Pinpoint the cell where the given text exists, returning its (X, Y) midpoint coordinate. 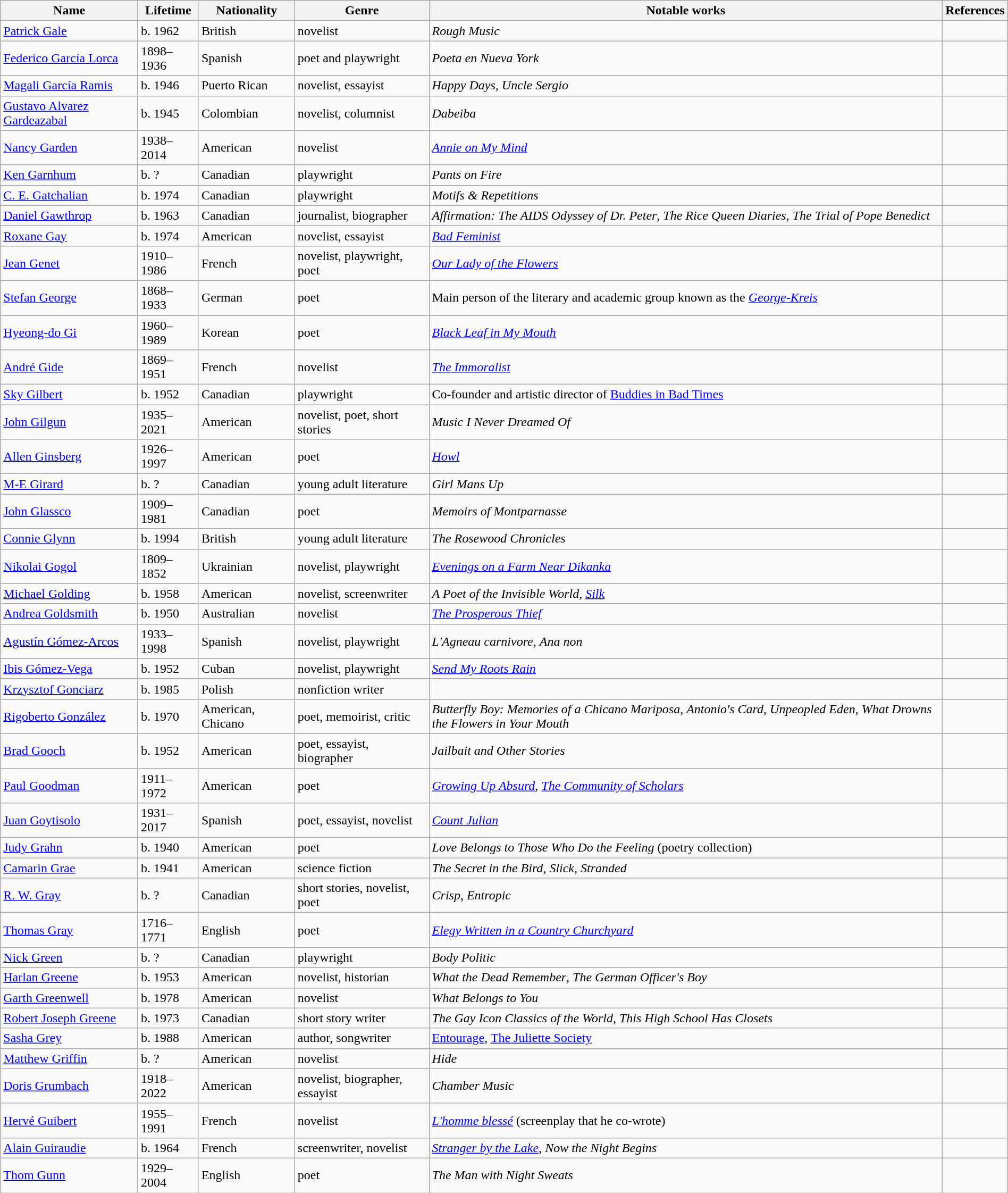
b. 1994 (168, 539)
Federico García Lorca (69, 59)
Robert Joseph Greene (69, 1018)
Garth Greenwell (69, 998)
1938–2014 (168, 148)
M-E Girard (69, 484)
Love Belongs to Those Who Do the Feeling (poetry collection) (686, 848)
Dabeiba (686, 113)
Our Lady of the Flowers (686, 263)
Growing Up Absurd, The Community of Scholars (686, 785)
Doris Grumbach (69, 1086)
Lifetime (168, 11)
Nick Green (69, 957)
b. 1962 (168, 31)
American, Chicano (247, 716)
Thom Gunn (69, 1175)
Harlan Greene (69, 978)
b. 1970 (168, 716)
Evenings on a Farm Near Dikanka (686, 566)
R. W. Gray (69, 896)
Butterfly Boy: Memories of a Chicano Mariposa, Antonio's Card, Unpeopled Eden, What Drowns the Flowers in Your Mouth (686, 716)
Hyeong-do Gi (69, 332)
short story writer (362, 1018)
b. 1945 (168, 113)
What the Dead Remember, The German Officer's Boy (686, 978)
Brad Gooch (69, 751)
C. E. Gatchalian (69, 195)
b. 1963 (168, 215)
Elegy Written in a Country Churchyard (686, 930)
Poeta en Nueva York (686, 59)
Roxane Gay (69, 236)
1909–1981 (168, 512)
A Poet of the Invisible World, Silk (686, 594)
Nationality (247, 11)
Judy Grahn (69, 848)
Co-founder and artistic director of Buddies in Bad Times (686, 395)
Happy Days, Uncle Sergio (686, 86)
novelist, biographer, essayist (362, 1086)
novelist, columnist (362, 113)
Annie on My Mind (686, 148)
Girl Mans Up (686, 484)
b. 1950 (168, 614)
1935–2021 (168, 422)
Gustavo Alvarez Gardeazabal (69, 113)
b. 1940 (168, 848)
b. 1988 (168, 1038)
Name (69, 11)
The Immoralist (686, 367)
Howl (686, 456)
b. 1985 (168, 689)
Magali García Ramis (69, 86)
The Rosewood Chronicles (686, 539)
Rough Music (686, 31)
novelist, poet, short stories (362, 422)
Andrea Goldsmith (69, 614)
b. 1978 (168, 998)
science fiction (362, 868)
The Gay Icon Classics of the World, This High School Has Closets (686, 1018)
Korean (247, 332)
German (247, 298)
Nancy Garden (69, 148)
Main person of the literary and academic group known as the George-Kreis (686, 298)
Nikolai Gogol (69, 566)
1960–1989 (168, 332)
1955–1991 (168, 1120)
Stefan George (69, 298)
Camarin Grae (69, 868)
1910–1986 (168, 263)
1933–1998 (168, 641)
L'homme blessé (screenplay that he co-wrote) (686, 1120)
1809–1852 (168, 566)
Polish (247, 689)
Motifs & Repetitions (686, 195)
Body Politic (686, 957)
Ibis Gómez-Vega (69, 669)
Black Leaf in My Mouth (686, 332)
b. 1953 (168, 978)
Stranger by the Lake, Now the Night Begins (686, 1148)
Music I Never Dreamed Of (686, 422)
Daniel Gawthrop (69, 215)
Bad Feminist (686, 236)
Ukrainian (247, 566)
novelist, historian (362, 978)
b. 1964 (168, 1148)
1911–1972 (168, 785)
Pants on Fire (686, 175)
Juan Goytisolo (69, 820)
poet, essayist, biographer (362, 751)
1931–2017 (168, 820)
poet and playwright (362, 59)
1869–1951 (168, 367)
Thomas Gray (69, 930)
Patrick Gale (69, 31)
Ken Garnhum (69, 175)
Jean Genet (69, 263)
journalist, biographer (362, 215)
The Prosperous Thief (686, 614)
novelist, screenwriter (362, 594)
Sky Gilbert (69, 395)
Australian (247, 614)
Count Julian (686, 820)
1716–1771 (168, 930)
Hide (686, 1058)
Colombian (247, 113)
Connie Glynn (69, 539)
b. 1941 (168, 868)
b. 1958 (168, 594)
b. 1946 (168, 86)
Chamber Music (686, 1086)
L'Agneau carnivore, Ana non (686, 641)
Cuban (247, 669)
1898–1936 (168, 59)
Alain Guiraudie (69, 1148)
John Glassco (69, 512)
author, songwriter (362, 1038)
Sasha Grey (69, 1038)
short stories, novelist, poet (362, 896)
References (975, 11)
Rigoberto González (69, 716)
The Man with Night Sweats (686, 1175)
1926–1997 (168, 456)
nonfiction writer (362, 689)
Puerto Rican (247, 86)
What Belongs to You (686, 998)
André Gide (69, 367)
Memoirs of Montparnasse (686, 512)
Krzysztof Gonciarz (69, 689)
poet, essayist, novelist (362, 820)
Genre (362, 11)
1918–2022 (168, 1086)
Matthew Griffin (69, 1058)
Hervé Guibert (69, 1120)
Entourage, The Juliette Society (686, 1038)
The Secret in the Bird, Slick, Stranded (686, 868)
screenwriter, novelist (362, 1148)
John Gilgun (69, 422)
Agustín Gómez-Arcos (69, 641)
novelist, playwright, poet (362, 263)
Paul Goodman (69, 785)
Michael Golding (69, 594)
1868–1933 (168, 298)
Send My Roots Rain (686, 669)
poet, memoirist, critic (362, 716)
Jailbait and Other Stories (686, 751)
Affirmation: The AIDS Odyssey of Dr. Peter, The Rice Queen Diaries, The Trial of Pope Benedict (686, 215)
Crisp, Entropic (686, 896)
b. 1973 (168, 1018)
1929–2004 (168, 1175)
Notable works (686, 11)
Allen Ginsberg (69, 456)
